Locate the cell with the specified text and output its [X, Y] center coordinate. 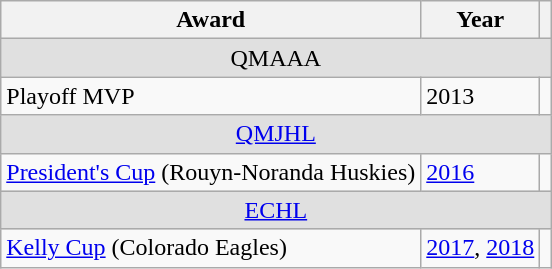
Year [480, 20]
QMAAA [276, 58]
Playoff MVP [211, 96]
2013 [480, 96]
ECHL [276, 210]
QMJHL [276, 134]
Kelly Cup (Colorado Eagles) [211, 248]
President's Cup (Rouyn-Noranda Huskies) [211, 172]
2017, 2018 [480, 248]
2016 [480, 172]
Award [211, 20]
